Return the (x, y) coordinate for the center point of the cell that contains the specified text.  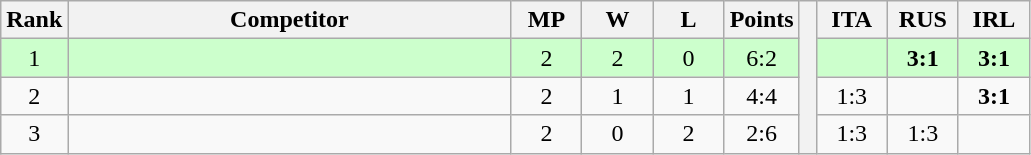
3 (34, 134)
L (688, 20)
4:4 (762, 96)
IRL (994, 20)
ITA (852, 20)
Points (762, 20)
RUS (922, 20)
W (618, 20)
Rank (34, 20)
2:6 (762, 134)
Competitor (290, 20)
MP (546, 20)
6:2 (762, 58)
